Output the (x, y) coordinate of the center of the cell containing the given text.  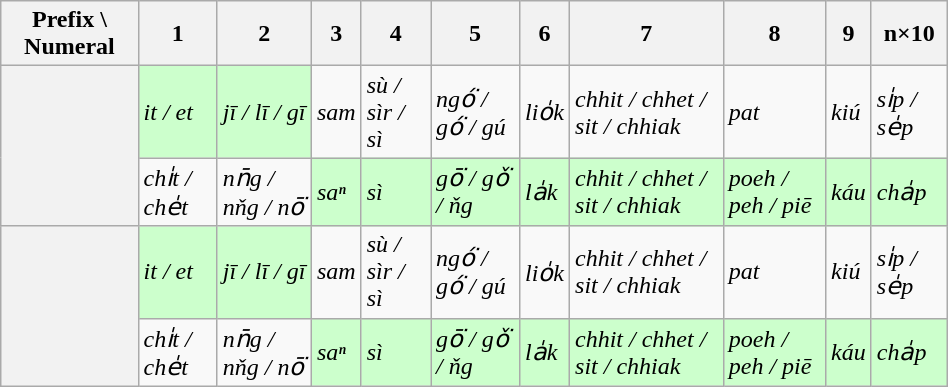
5 (474, 34)
4 (396, 34)
2 (264, 34)
7 (647, 34)
8 (774, 34)
1 (178, 34)
6 (544, 34)
3 (336, 34)
Prefix \ Numeral (70, 34)
9 (849, 34)
n×10 (909, 34)
